Output the (X, Y) coordinate of the center of the cell containing the given text.  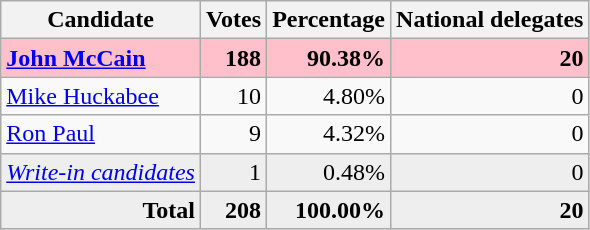
9 (233, 134)
100.00% (329, 210)
4.80% (329, 96)
Mike Huckabee (101, 96)
1 (233, 172)
10 (233, 96)
Ron Paul (101, 134)
4.32% (329, 134)
90.38% (329, 58)
Percentage (329, 20)
Write-in candidates (101, 172)
Total (101, 210)
208 (233, 210)
John McCain (101, 58)
National delegates (490, 20)
Votes (233, 20)
0.48% (329, 172)
Candidate (101, 20)
188 (233, 58)
